Find where the given text appears and provide that cell's center as [x, y] coordinate. 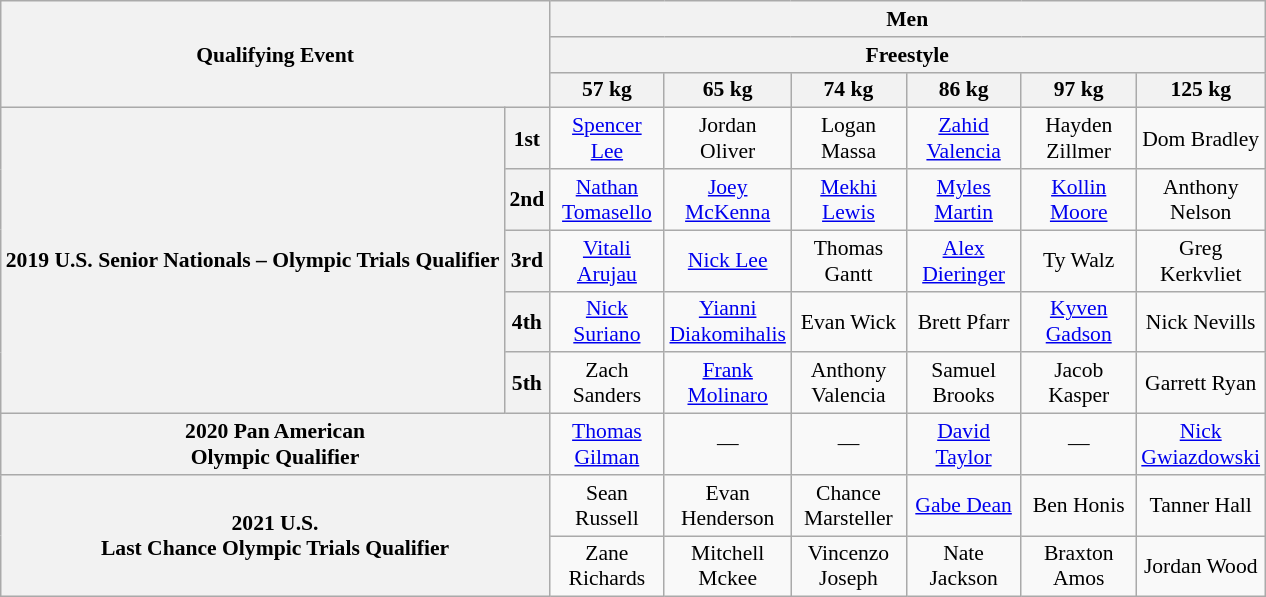
57 kg [606, 90]
Hayden Zillmer [1078, 138]
Kollin Moore [1078, 200]
Jordan Wood [1200, 566]
Mekhi Lewis [848, 200]
David Taylor [964, 444]
Yianni Diakomihalis [727, 322]
Myles Martin [964, 200]
Dom Bradley [1200, 138]
Ty Walz [1078, 260]
Alex Dieringer [964, 260]
Qualifying Event [276, 54]
Garrett Ryan [1200, 384]
Vitali Arujau [606, 260]
Frank Molinaro [727, 384]
Nick Nevills [1200, 322]
Mitchell Mckee [727, 566]
Men [907, 19]
Spencer Lee [606, 138]
Zach Sanders [606, 384]
Zahid Valencia [964, 138]
Thomas Gantt [848, 260]
Anthony Nelson [1200, 200]
97 kg [1078, 90]
4th [526, 322]
3rd [526, 260]
Nathan Tomasello [606, 200]
Kyven Gadson [1078, 322]
Chance Marsteller [848, 506]
Nick Lee [727, 260]
Thomas Gilman [606, 444]
Samuel Brooks [964, 384]
Vincenzo Joseph [848, 566]
Evan Wick [848, 322]
Nick Suriano [606, 322]
2019 U.S. Senior Nationals – Olympic Trials Qualifier [253, 261]
Greg Kerkvliet [1200, 260]
Gabe Dean [964, 506]
Joey McKenna [727, 200]
125 kg [1200, 90]
2020 Pan AmericanOlympic Qualifier [276, 444]
Ben Honis [1078, 506]
2nd [526, 200]
1st [526, 138]
74 kg [848, 90]
Freestyle [907, 55]
Jacob Kasper [1078, 384]
65 kg [727, 90]
Anthony Valencia [848, 384]
Zane Richards [606, 566]
Nate Jackson [964, 566]
2021 U.S.Last Chance Olympic Trials Qualifier [276, 536]
Sean Russell [606, 506]
Brett Pfarr [964, 322]
5th [526, 384]
Jordan Oliver [727, 138]
Logan Massa [848, 138]
Nick Gwiazdowski [1200, 444]
86 kg [964, 90]
Braxton Amos [1078, 566]
Evan Henderson [727, 506]
Tanner Hall [1200, 506]
